Determine the [x, y] coordinate at the center of the cell enclosing the given text.  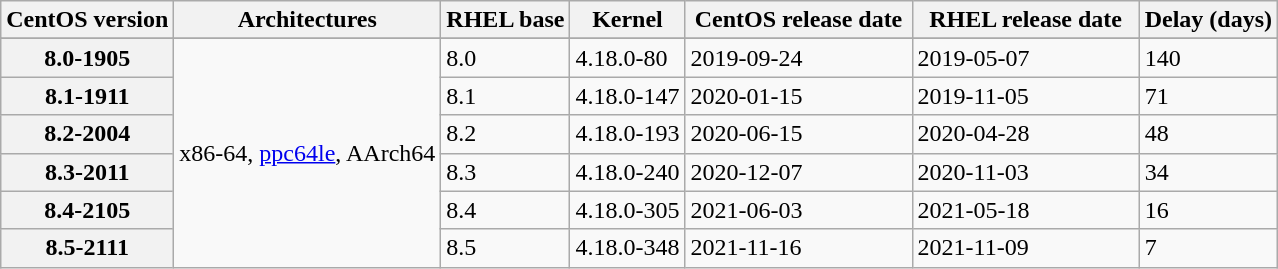
8.4-2105 [88, 210]
8.0 [506, 58]
2019-11-05 [1026, 96]
2019-05-07 [1026, 58]
2020-11-03 [1026, 172]
2021-05-18 [1026, 210]
48 [1208, 134]
16 [1208, 210]
RHEL release date [1026, 20]
2020-04-28 [1026, 134]
4.18.0-240 [628, 172]
4.18.0-305 [628, 210]
4.18.0-80 [628, 58]
8.5 [506, 248]
4.18.0-348 [628, 248]
Delay (days) [1208, 20]
Kernel [628, 20]
8.2 [506, 134]
8.2-2004 [88, 134]
2021-06-03 [798, 210]
8.1-1911 [88, 96]
RHEL base [506, 20]
8.1 [506, 96]
8.4 [506, 210]
2020-06-15 [798, 134]
x86-64, ppc64le, AArch64 [308, 153]
2021-11-16 [798, 248]
CentOS version [88, 20]
8.5-2111 [88, 248]
8.0-1905 [88, 58]
2020-12-07 [798, 172]
34 [1208, 172]
CentOS release date [798, 20]
4.18.0-193 [628, 134]
7 [1208, 248]
2021-11-09 [1026, 248]
4.18.0-147 [628, 96]
8.3-2011 [88, 172]
140 [1208, 58]
71 [1208, 96]
Architectures [308, 20]
8.3 [506, 172]
2019-09-24 [798, 58]
2020-01-15 [798, 96]
